Extract the [x, y] coordinate from the center of the cell holding the provided text.  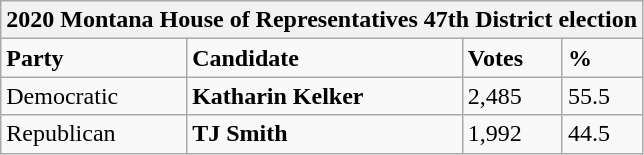
Votes [512, 58]
TJ Smith [325, 134]
Republican [94, 134]
Katharin Kelker [325, 96]
% [602, 58]
2,485 [512, 96]
1,992 [512, 134]
44.5 [602, 134]
Democratic [94, 96]
2020 Montana House of Representatives 47th District election [322, 20]
55.5 [602, 96]
Party [94, 58]
Candidate [325, 58]
